Detect which cell encompasses the target text, then output its [x, y] center coordinate. 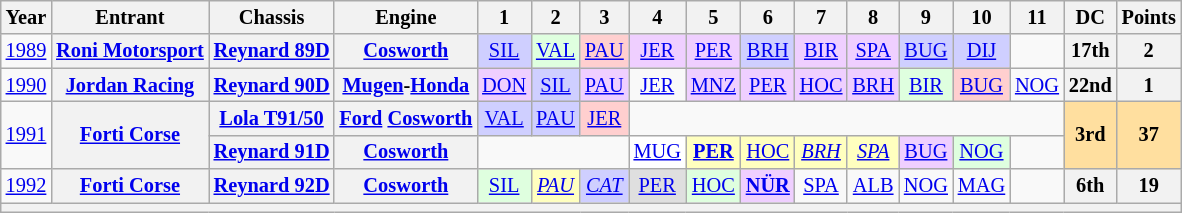
1989 [26, 51]
7 [822, 17]
MUG [658, 152]
MNZ [714, 85]
Roni Motorsport [130, 51]
22nd [1090, 85]
1991 [26, 134]
17th [1090, 51]
37 [1149, 134]
Lola T91/50 [272, 118]
MAG [982, 186]
6th [1090, 186]
8 [873, 17]
11 [1037, 17]
Reynard 89D [272, 51]
Reynard 91D [272, 152]
Points [1149, 17]
3rd [1090, 134]
3 [604, 17]
10 [982, 17]
9 [926, 17]
6 [768, 17]
DC [1090, 17]
5 [714, 17]
Engine [406, 17]
DIJ [982, 51]
4 [658, 17]
1992 [26, 186]
19 [1149, 186]
Mugen-Honda [406, 85]
DON [504, 85]
Reynard 92D [272, 186]
Ford Cosworth [406, 118]
Year [26, 17]
1990 [26, 85]
NÜR [768, 186]
Jordan Racing [130, 85]
CAT [604, 186]
Chassis [272, 17]
Reynard 90D [272, 85]
Entrant [130, 17]
ALB [873, 186]
